For the text-containing cell, return its midpoint in [X, Y] coordinate format. 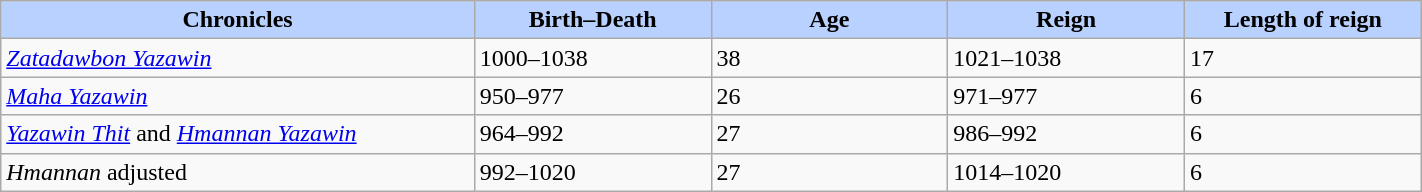
986–992 [1066, 134]
Age [830, 20]
Chronicles [238, 20]
1021–1038 [1066, 58]
971–977 [1066, 96]
950–977 [592, 96]
964–992 [592, 134]
26 [830, 96]
38 [830, 58]
Birth–Death [592, 20]
Yazawin Thit and Hmannan Yazawin [238, 134]
Length of reign [1302, 20]
Hmannan adjusted [238, 172]
1000–1038 [592, 58]
992–1020 [592, 172]
Maha Yazawin [238, 96]
17 [1302, 58]
Reign [1066, 20]
1014–1020 [1066, 172]
Zatadawbon Yazawin [238, 58]
